Output the [X, Y] coordinate of the center of the cell containing the given text.  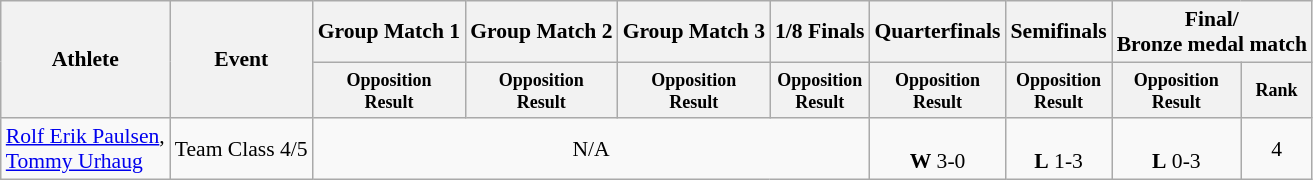
Team Class 4/5 [242, 150]
Event [242, 60]
Group Match 1 [389, 32]
L 1-3 [1059, 150]
Athlete [86, 60]
Group Match 3 [694, 32]
Rolf Erik Paulsen,Tommy Urhaug [86, 150]
Final/Bronze medal match [1212, 32]
4 [1276, 150]
N/A [592, 150]
1/8 Finals [820, 32]
Rank [1276, 90]
Semifinals [1059, 32]
Quarterfinals [938, 32]
W 3-0 [938, 150]
Group Match 2 [541, 32]
L 0-3 [1176, 150]
